Search for the cell housing the specified text and yield its (X, Y) center coordinate. 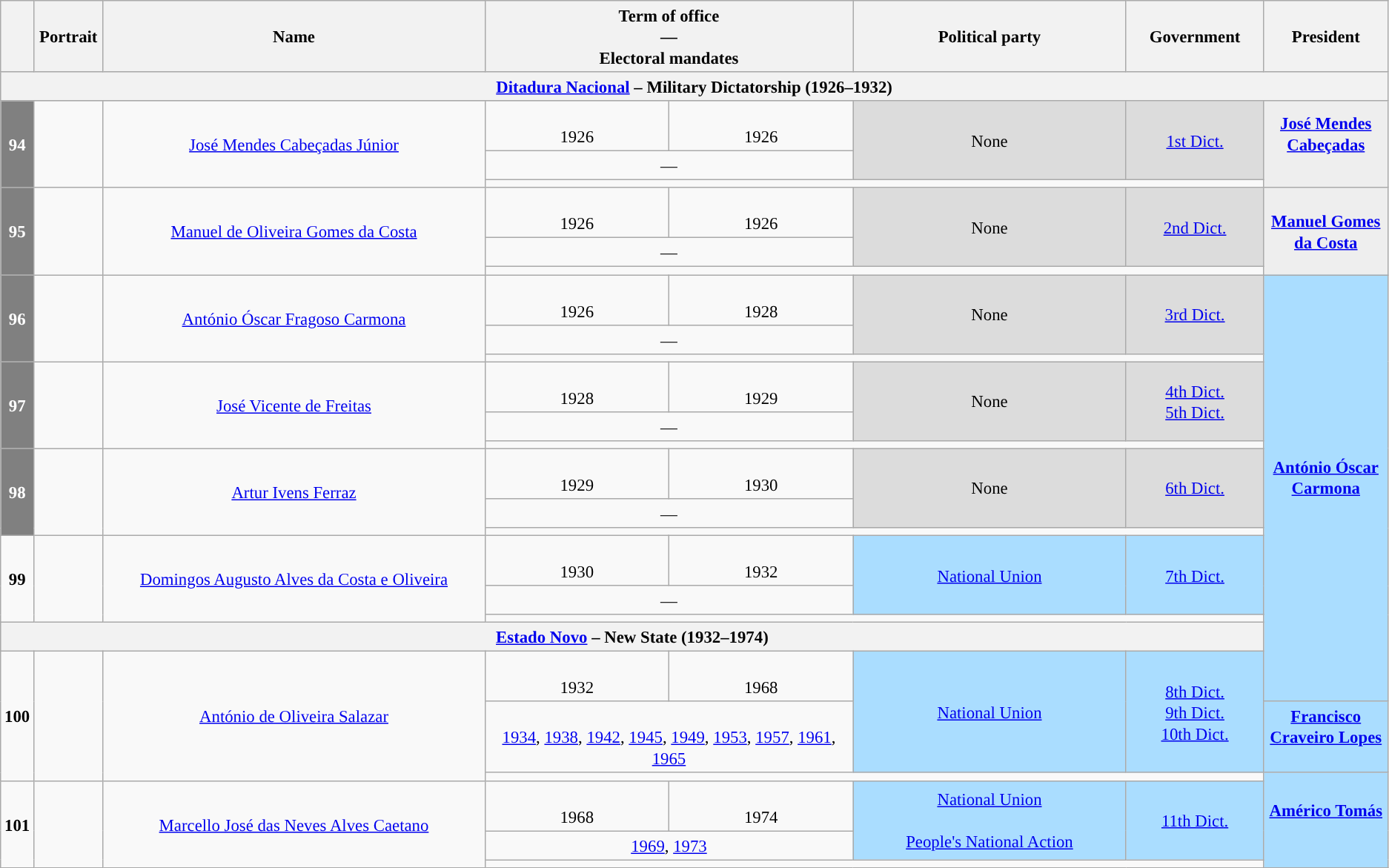
António de Oliveira Salazar (294, 716)
Portrait (68, 36)
7th Dict. (1195, 575)
José Mendes Cabeçadas Júnior (294, 144)
1969, 1973 (669, 845)
95 (18, 231)
Francisco Craveiro Lopes (1325, 737)
Manuel Gomes da Costa (1325, 231)
Américo Tomás (1325, 821)
96 (18, 319)
Marcello José das Neves Alves Caetano (294, 824)
National UnionPeople's National Action (989, 820)
101 (18, 824)
3rd Dict. (1195, 314)
Ditadura Nacional – Military Dictatorship (1926–1932) (694, 86)
José Mendes Cabeçadas (1325, 144)
6th Dict. (1195, 488)
President (1325, 36)
Political party (989, 36)
António Óscar Fragoso Carmona (294, 319)
José Vicente de Freitas (294, 405)
1934, 1938, 1942, 1945, 1949, 1953, 1957, 1961, 1965 (669, 737)
Name (294, 36)
Artur Ivens Ferraz (294, 492)
Estado Novo – New State (1932–1974) (632, 637)
100 (18, 716)
1st Dict. (1195, 141)
2nd Dict. (1195, 227)
8th Dict.9th Dict.10th Dict. (1195, 712)
4th Dict.5th Dict. (1195, 402)
11th Dict. (1195, 820)
Term of office—Electoral mandates (669, 36)
1974 (760, 806)
Government (1195, 36)
98 (18, 492)
97 (18, 405)
99 (18, 580)
António Óscar Carmona (1325, 488)
Domingos Augusto Alves da Costa e Oliveira (294, 580)
Manuel de Oliveira Gomes da Costa (294, 231)
94 (18, 144)
